Return (x, y) of the center of cell containing provided text 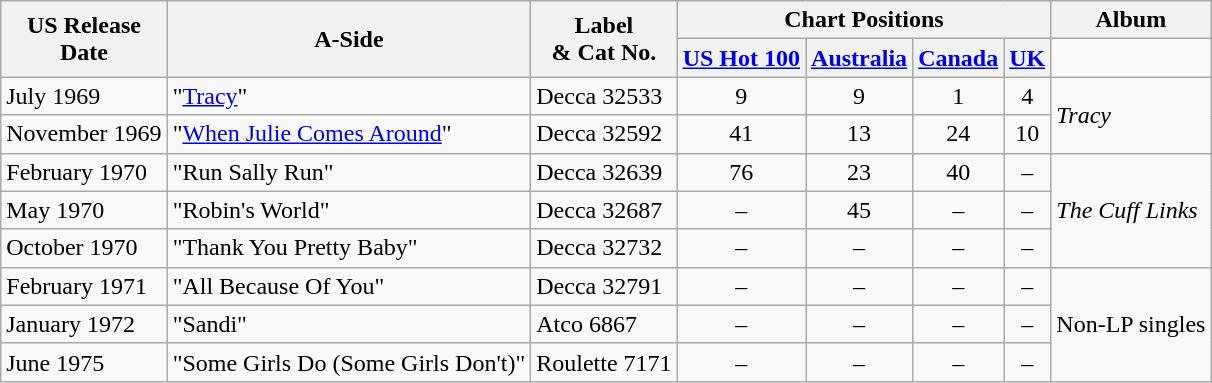
"Sandi" (349, 324)
23 (860, 172)
"Run Sally Run" (349, 172)
Tracy (1131, 115)
Roulette 7171 (604, 362)
76 (741, 172)
May 1970 (84, 210)
Decca 32639 (604, 172)
41 (741, 134)
The Cuff Links (1131, 210)
Album (1131, 20)
Decca 32732 (604, 248)
November 1969 (84, 134)
Non-LP singles (1131, 324)
January 1972 (84, 324)
"Thank You Pretty Baby" (349, 248)
"Tracy" (349, 96)
US Release Date (84, 39)
40 (958, 172)
45 (860, 210)
February 1971 (84, 286)
Decca 32533 (604, 96)
24 (958, 134)
Decca 32687 (604, 210)
June 1975 (84, 362)
Decca 32592 (604, 134)
US Hot 100 (741, 58)
"Robin's World" (349, 210)
July 1969 (84, 96)
Canada (958, 58)
1 (958, 96)
13 (860, 134)
4 (1028, 96)
February 1970 (84, 172)
UK (1028, 58)
Atco 6867 (604, 324)
"When Julie Comes Around" (349, 134)
10 (1028, 134)
Chart Positions (864, 20)
"Some Girls Do (Some Girls Don't)" (349, 362)
October 1970 (84, 248)
A-Side (349, 39)
Label & Cat No. (604, 39)
Australia (860, 58)
Decca 32791 (604, 286)
"All Because Of You" (349, 286)
